Capture the cell that displays the provided text and extract its (x, y) central coordinate. 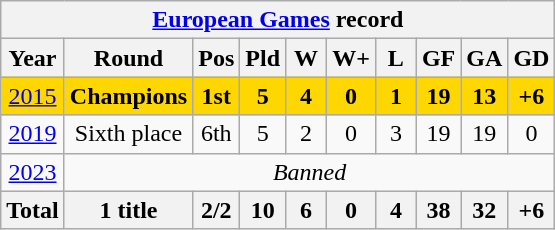
3 (396, 134)
1 title (128, 210)
W+ (352, 58)
GF (438, 58)
European Games record (278, 20)
1 (396, 96)
Pos (216, 58)
GA (484, 58)
2/2 (216, 210)
32 (484, 210)
Total (33, 210)
1st (216, 96)
Year (33, 58)
2 (306, 134)
Champions (128, 96)
L (396, 58)
Pld (263, 58)
10 (263, 210)
Banned (310, 172)
Round (128, 58)
2023 (33, 172)
13 (484, 96)
6th (216, 134)
2019 (33, 134)
38 (438, 210)
W (306, 58)
Sixth place (128, 134)
2015 (33, 96)
6 (306, 210)
GD (532, 58)
